Identify which cell holds the provided text, then report its (X, Y) central coordinate. 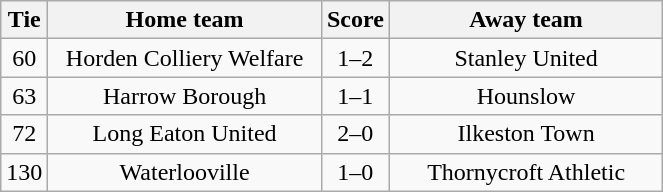
63 (24, 96)
2–0 (355, 134)
Waterlooville (185, 172)
Long Eaton United (185, 134)
Hounslow (526, 96)
Away team (526, 20)
Tie (24, 20)
130 (24, 172)
60 (24, 58)
Stanley United (526, 58)
Score (355, 20)
Horden Colliery Welfare (185, 58)
1–2 (355, 58)
Home team (185, 20)
1–1 (355, 96)
72 (24, 134)
1–0 (355, 172)
Thornycroft Athletic (526, 172)
Ilkeston Town (526, 134)
Harrow Borough (185, 96)
